Locate the cell with the specified text and output its [X, Y] center coordinate. 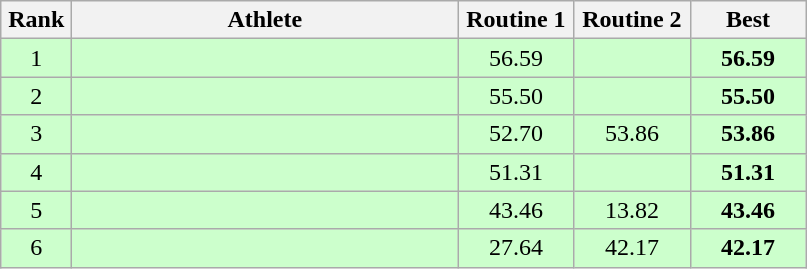
1 [36, 58]
Best [748, 20]
6 [36, 248]
Routine 1 [516, 20]
Rank [36, 20]
13.82 [632, 210]
5 [36, 210]
Athlete [265, 20]
27.64 [516, 248]
2 [36, 96]
Routine 2 [632, 20]
3 [36, 134]
4 [36, 172]
52.70 [516, 134]
